From the cell containing the given text, extract its center point as (X, Y) coordinate. 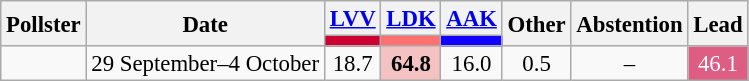
AAK (472, 18)
LVV (352, 18)
18.7 (352, 64)
64.8 (411, 64)
46.1 (718, 64)
Other (536, 24)
29 September–4 October (205, 64)
LDK (411, 18)
– (630, 64)
Date (205, 24)
Abstention (630, 24)
Pollster (44, 24)
0.5 (536, 64)
Lead (718, 24)
16.0 (472, 64)
